Return [x, y] of the center of cell containing provided text 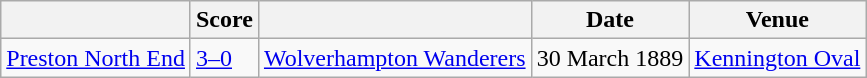
Wolverhampton Wanderers [394, 58]
Preston North End [96, 58]
Kennington Oval [778, 58]
3–0 [224, 58]
Date [610, 20]
30 March 1889 [610, 58]
Score [224, 20]
Venue [778, 20]
